Determine the (x, y) coordinate at the center of the cell enclosing the given text.  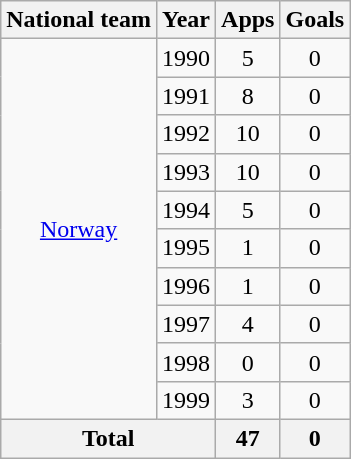
Norway (79, 230)
Goals (315, 20)
Apps (248, 20)
1998 (186, 362)
4 (248, 324)
1993 (186, 172)
Year (186, 20)
1991 (186, 96)
3 (248, 400)
8 (248, 96)
1990 (186, 58)
1995 (186, 248)
1992 (186, 134)
1999 (186, 400)
1997 (186, 324)
National team (79, 20)
1996 (186, 286)
1994 (186, 210)
Total (108, 438)
47 (248, 438)
